Return the (X, Y) coordinate for the center point of the cell that contains the specified text.  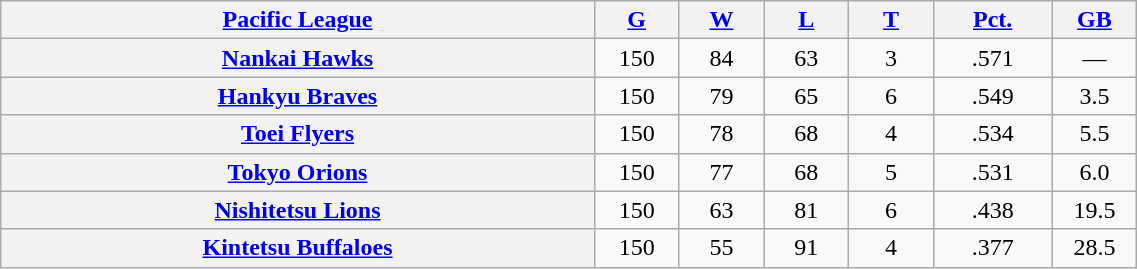
Pct. (992, 20)
5 (892, 172)
3.5 (1094, 96)
Toei Flyers (298, 134)
GB (1094, 20)
28.5 (1094, 248)
91 (806, 248)
81 (806, 210)
Tokyo Orions (298, 172)
.531 (992, 172)
.377 (992, 248)
.534 (992, 134)
5.5 (1094, 134)
W (722, 20)
L (806, 20)
.571 (992, 58)
Nishitetsu Lions (298, 210)
6.0 (1094, 172)
79 (722, 96)
65 (806, 96)
19.5 (1094, 210)
.438 (992, 210)
— (1094, 58)
G (636, 20)
78 (722, 134)
84 (722, 58)
Kintetsu Buffaloes (298, 248)
T (892, 20)
.549 (992, 96)
Nankai Hawks (298, 58)
Pacific League (298, 20)
Hankyu Braves (298, 96)
77 (722, 172)
3 (892, 58)
55 (722, 248)
